Detect which cell encompasses the target text, then output its (X, Y) center coordinate. 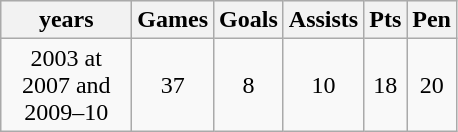
years (66, 20)
Pen (432, 20)
8 (249, 85)
Pts (386, 20)
37 (173, 85)
Goals (249, 20)
20 (432, 85)
Assists (323, 20)
18 (386, 85)
2003 at 2007 and 2009–10 (66, 85)
10 (323, 85)
Games (173, 20)
